Find where the given text appears and provide that cell's center as [x, y] coordinate. 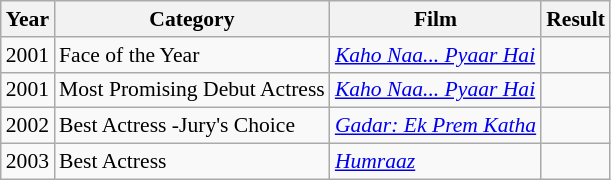
Humraaz [436, 162]
2003 [28, 162]
Gadar: Ek Prem Katha [436, 126]
Best Actress [192, 162]
Result [576, 19]
Film [436, 19]
Category [192, 19]
2002 [28, 126]
Best Actress -Jury's Choice [192, 126]
Year [28, 19]
Face of the Year [192, 55]
Most Promising Debut Actress [192, 90]
